Pinpoint the cell where the given text exists, returning its (X, Y) midpoint coordinate. 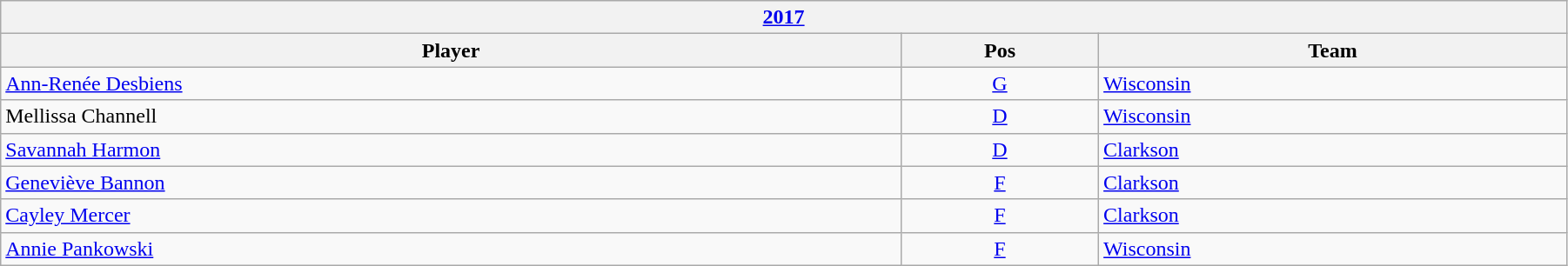
Ann-Renée Desbiens (451, 83)
Player (451, 50)
Team (1333, 50)
Savannah Harmon (451, 150)
Annie Pankowski (451, 249)
2017 (784, 17)
Cayley Mercer (451, 216)
Mellissa Channell (451, 116)
G (999, 83)
Geneviève Bannon (451, 183)
Pos (999, 50)
